For the text-containing cell, return its midpoint in (X, Y) coordinate format. 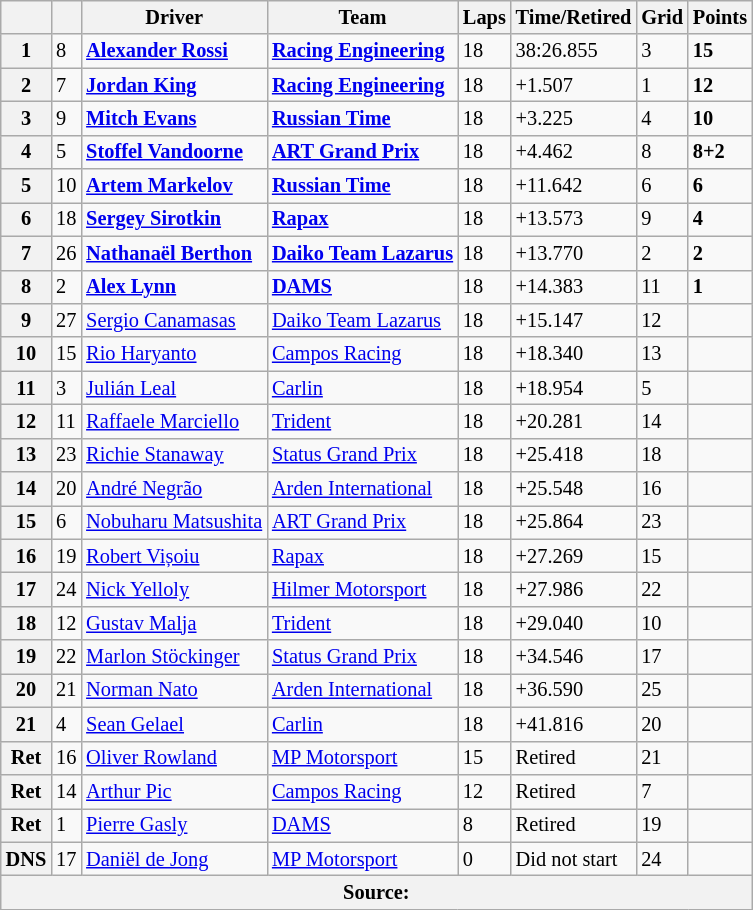
Driver (174, 17)
Pierre Gasly (174, 825)
Sergio Canamasas (174, 320)
Sean Gelael (174, 724)
Laps (484, 17)
+18.954 (574, 388)
Norman Nato (174, 690)
Julián Leal (174, 388)
André Negrão (174, 489)
26 (66, 253)
25 (662, 690)
+27.986 (574, 589)
Alexander Rossi (174, 51)
+3.225 (574, 118)
Source: (376, 892)
+27.269 (574, 556)
+20.281 (574, 421)
DNS (26, 859)
Alex Lynn (174, 287)
Arthur Pic (174, 791)
Raffaele Marciello (174, 421)
Artem Markelov (174, 186)
Time/Retired (574, 17)
Nobuharu Matsushita (174, 522)
Rio Haryanto (174, 354)
8+2 (720, 152)
27 (66, 320)
Sergey Sirotkin (174, 219)
Daniël de Jong (174, 859)
+25.864 (574, 522)
+36.590 (574, 690)
+13.770 (574, 253)
Richie Stanaway (174, 455)
Did not start (574, 859)
38:26.855 (574, 51)
+11.642 (574, 186)
Nick Yelloly (174, 589)
+34.546 (574, 657)
Marlon Stöckinger (174, 657)
Oliver Rowland (174, 758)
0 (484, 859)
+14.383 (574, 287)
+4.462 (574, 152)
Robert Vișoiu (174, 556)
Team (362, 17)
+1.507 (574, 85)
+29.040 (574, 623)
Gustav Malja (174, 623)
+41.816 (574, 724)
Grid (662, 17)
+15.147 (574, 320)
+25.418 (574, 455)
+18.340 (574, 354)
+25.548 (574, 489)
Mitch Evans (174, 118)
Stoffel Vandoorne (174, 152)
Points (720, 17)
Hilmer Motorsport (362, 589)
Nathanaël Berthon (174, 253)
+13.573 (574, 219)
Jordan King (174, 85)
